Extract the (X, Y) coordinate from the center of the cell holding the provided text.  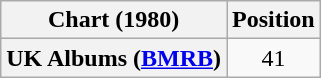
41 (273, 58)
Chart (1980) (114, 20)
Position (273, 20)
UK Albums (BMRB) (114, 58)
